For the text-containing cell, return its midpoint in [X, Y] coordinate format. 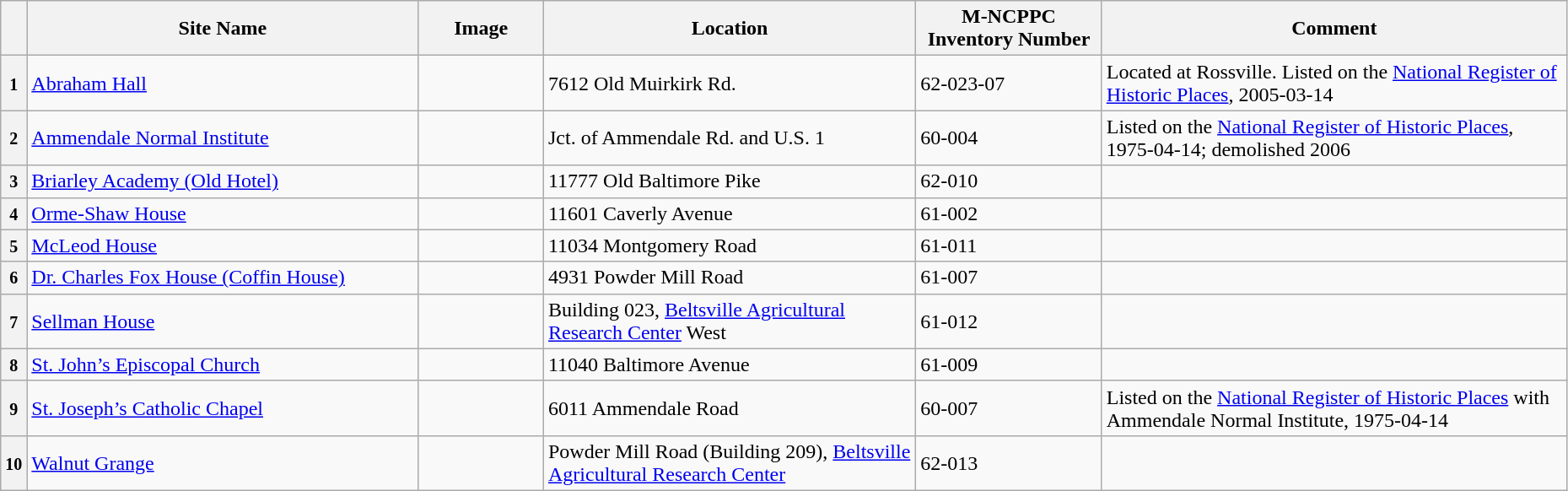
1 [13, 83]
9 [13, 408]
61-012 [1009, 321]
3 [13, 181]
61-009 [1009, 364]
62-023-07 [1009, 83]
M-NCPPC Inventory Number [1009, 29]
Image [481, 29]
6011 Ammendale Road [729, 408]
Sellman House [223, 321]
60-007 [1009, 408]
61-011 [1009, 245]
Listed on the National Register of Historic Places with Ammendale Normal Institute, 1975-04-14 [1334, 408]
Orme-Shaw House [223, 213]
Located at Rossville. Listed on the National Register of Historic Places, 2005-03-14 [1334, 83]
4 [13, 213]
8 [13, 364]
Listed on the National Register of Historic Places, 1975-04-14; demolished 2006 [1334, 138]
Location [729, 29]
Dr. Charles Fox House (Coffin House) [223, 278]
11040 Baltimore Avenue [729, 364]
St. Joseph’s Catholic Chapel [223, 408]
7612 Old Muirkirk Rd. [729, 83]
61-007 [1009, 278]
Building 023, Beltsville Agricultural Research Center West [729, 321]
Walnut Grange [223, 462]
61-002 [1009, 213]
Site Name [223, 29]
60-004 [1009, 138]
Abraham Hall [223, 83]
11601 Caverly Avenue [729, 213]
11777 Old Baltimore Pike [729, 181]
St. John’s Episcopal Church [223, 364]
4931 Powder Mill Road [729, 278]
2 [13, 138]
Ammendale Normal Institute [223, 138]
10 [13, 462]
Jct. of Ammendale Rd. and U.S. 1 [729, 138]
7 [13, 321]
62-013 [1009, 462]
62-010 [1009, 181]
Powder Mill Road (Building 209), Beltsville Agricultural Research Center [729, 462]
11034 Montgomery Road [729, 245]
Comment [1334, 29]
5 [13, 245]
McLeod House [223, 245]
Briarley Academy (Old Hotel) [223, 181]
6 [13, 278]
